Return the (x, y) coordinate for the center point of the cell that contains the specified text.  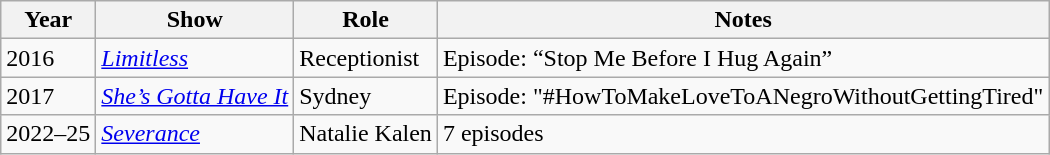
Episode: “Stop Me Before I Hug Again” (742, 58)
7 episodes (742, 134)
Role (366, 20)
Sydney (366, 96)
Receptionist (366, 58)
Show (195, 20)
Episode: "#HowToMakeLoveToANegroWithoutGettingTired" (742, 96)
Severance (195, 134)
Limitless (195, 58)
2016 (48, 58)
Natalie Kalen (366, 134)
She’s Gotta Have It (195, 96)
2017 (48, 96)
2022–25 (48, 134)
Notes (742, 20)
Year (48, 20)
